Determine the (X, Y) coordinate at the center of the cell enclosing the given text.  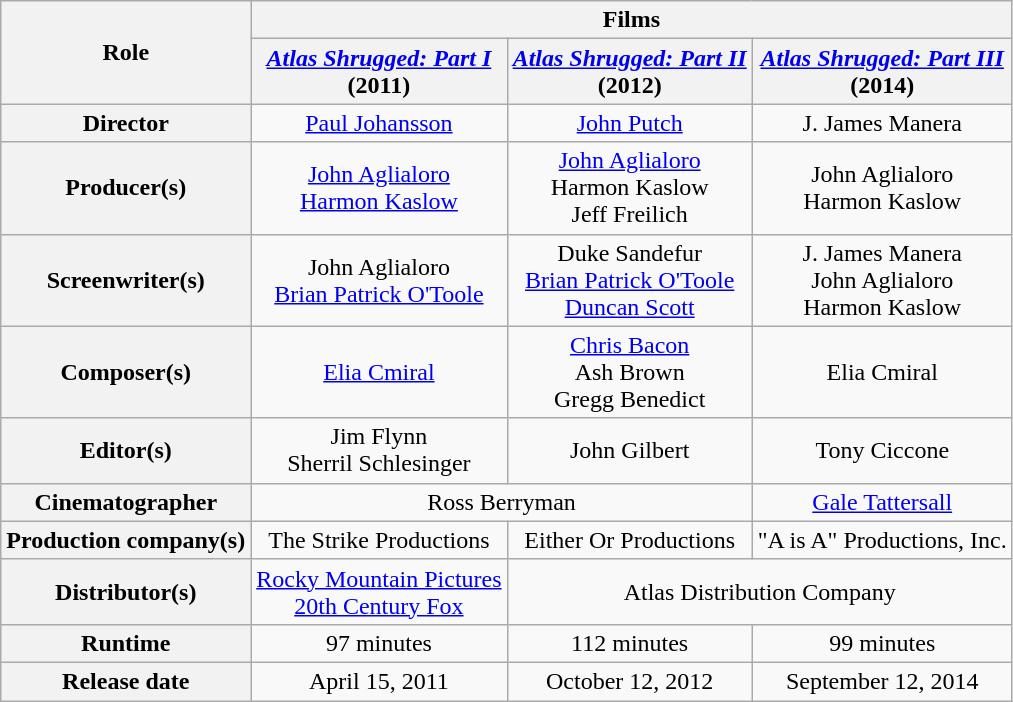
Rocky Mountain Pictures20th Century Fox (379, 592)
John Putch (630, 123)
September 12, 2014 (882, 681)
Composer(s) (126, 372)
John Gilbert (630, 450)
Distributor(s) (126, 592)
Director (126, 123)
97 minutes (379, 643)
99 minutes (882, 643)
J. James ManeraJohn AglialoroHarmon Kaslow (882, 280)
Screenwriter(s) (126, 280)
Tony Ciccone (882, 450)
Editor(s) (126, 450)
Atlas Shrugged: Part III(2014) (882, 72)
Role (126, 52)
"A is A" Productions, Inc. (882, 540)
Chris BaconAsh BrownGregg Benedict (630, 372)
Atlas Shrugged: Part I(2011) (379, 72)
Paul Johansson (379, 123)
Jim FlynnSherril Schlesinger (379, 450)
Either Or Productions (630, 540)
Runtime (126, 643)
Production company(s) (126, 540)
Release date (126, 681)
Producer(s) (126, 188)
112 minutes (630, 643)
John AglialoroHarmon KaslowJeff Freilich (630, 188)
April 15, 2011 (379, 681)
Atlas Distribution Company (760, 592)
Cinematographer (126, 502)
Gale Tattersall (882, 502)
Duke SandefurBrian Patrick O'TooleDuncan Scott (630, 280)
Ross Berryman (502, 502)
The Strike Productions (379, 540)
J. James Manera (882, 123)
John AglialoroBrian Patrick O'Toole (379, 280)
Films (632, 20)
October 12, 2012 (630, 681)
Atlas Shrugged: Part II(2012) (630, 72)
